Provide the (X, Y) coordinate of the cell's center where the given text is located.  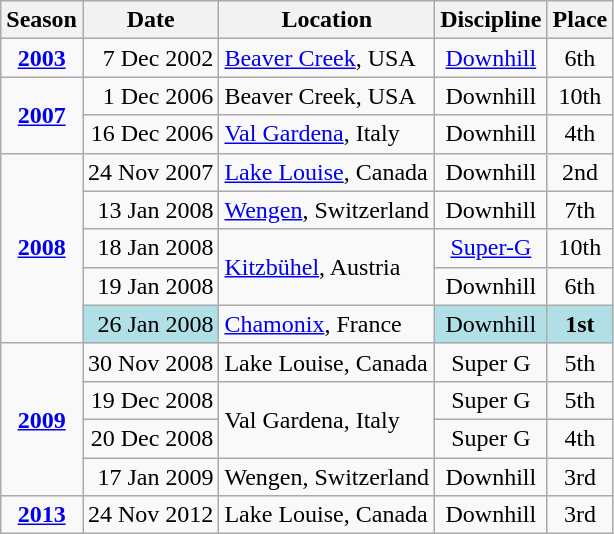
13 Jan 2008 (150, 210)
2007 (42, 115)
2008 (42, 248)
17 Jan 2009 (150, 477)
19 Jan 2008 (150, 286)
20 Dec 2008 (150, 438)
1st (580, 324)
2nd (580, 172)
18 Jan 2008 (150, 248)
16 Dec 2006 (150, 134)
Chamonix, France (327, 324)
26 Jan 2008 (150, 324)
Location (327, 20)
24 Nov 2007 (150, 172)
24 Nov 2012 (150, 515)
Kitzbühel, Austria (327, 267)
Discipline (491, 20)
Place (580, 20)
30 Nov 2008 (150, 362)
19 Dec 2008 (150, 400)
2013 (42, 515)
7th (580, 210)
1 Dec 2006 (150, 96)
2003 (42, 58)
Date (150, 20)
2009 (42, 419)
7 Dec 2002 (150, 58)
Season (42, 20)
Super-G (491, 248)
